Scan for the cell matching the given text and deliver its (x, y) coordinate at center. 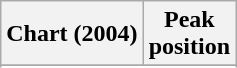
Chart (2004) (72, 34)
Peak position (189, 34)
